Detect which cell encompasses the target text, then output its (x, y) center coordinate. 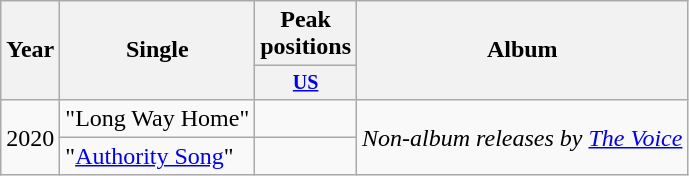
2020 (30, 137)
Peak positions (306, 34)
Album (522, 50)
US (306, 82)
"Long Way Home" (158, 118)
"Authority Song" (158, 156)
Non-album releases by The Voice (522, 137)
Single (158, 50)
Year (30, 50)
